Return the [x, y] coordinate for the center point of the cell that contains the specified text.  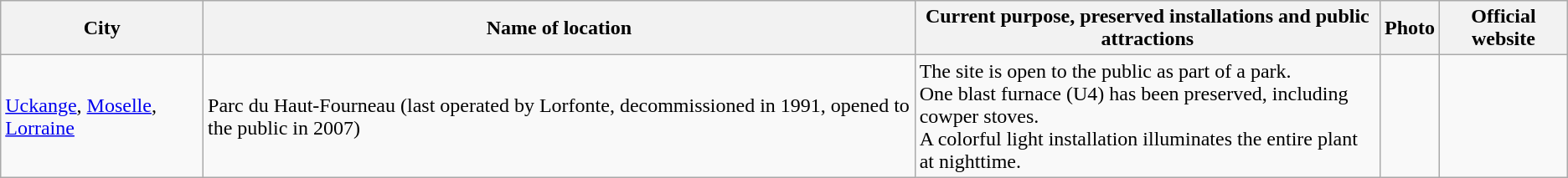
Current purpose, preserved installations and public attractions [1148, 28]
Name of location [560, 28]
City [102, 28]
Parc du Haut-Fourneau (last operated by Lorfonte, decommissioned in 1991, opened to the public in 2007) [560, 116]
Uckange, Moselle, Lorraine [102, 116]
Official website [1504, 28]
Photo [1411, 28]
